Search for the cell housing the specified text and yield its [X, Y] center coordinate. 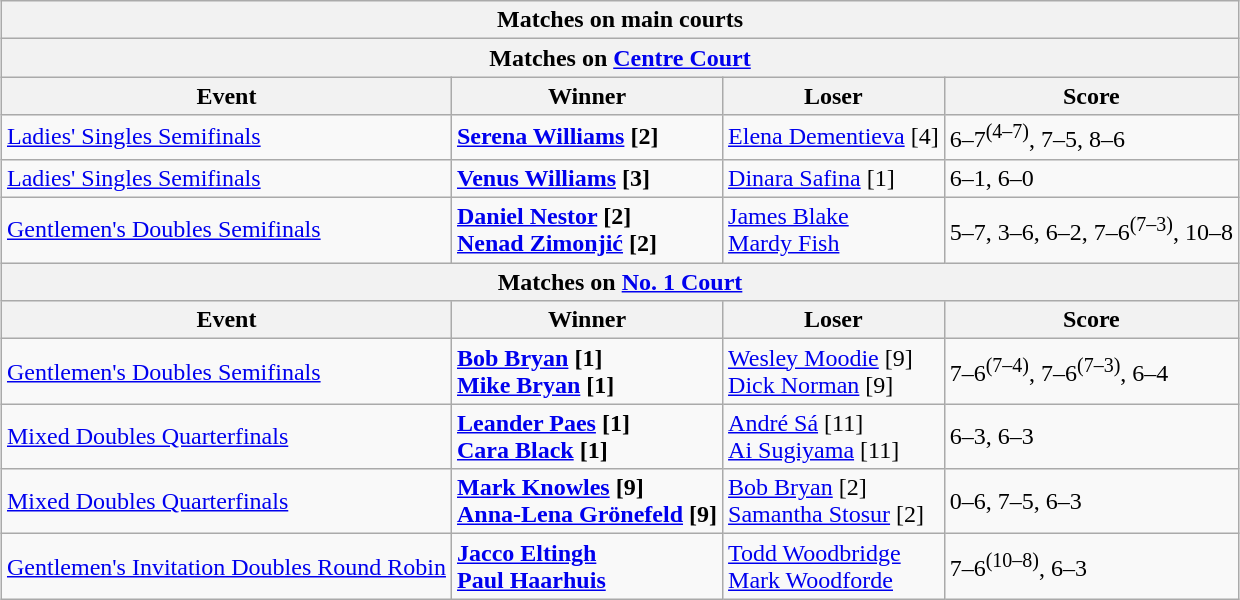
Serena Williams [2] [586, 138]
Matches on No. 1 Court [620, 282]
0–6, 7–5, 6–3 [1091, 502]
Venus Williams [3] [586, 178]
Leander Paes [1] Cara Black [1] [586, 436]
Elena Dementieva [4] [834, 138]
Bob Bryan [2] Samantha Stosur [2] [834, 502]
James Blake Mardy Fish [834, 230]
Wesley Moodie [9] Dick Norman [9] [834, 372]
Dinara Safina [1] [834, 178]
7–6(7–4), 7–6(7–3), 6–4 [1091, 372]
7–6(10–8), 6–3 [1091, 566]
Gentlemen's Invitation Doubles Round Robin [226, 566]
6–1, 6–0 [1091, 178]
André Sá [11] Ai Sugiyama [11] [834, 436]
6–3, 6–3 [1091, 436]
Mark Knowles [9] Anna-Lena Grönefeld [9] [586, 502]
6–7(4–7), 7–5, 8–6 [1091, 138]
Jacco Eltingh Paul Haarhuis [586, 566]
5–7, 3–6, 6–2, 7–6(7–3), 10–8 [1091, 230]
Todd Woodbridge Mark Woodforde [834, 566]
Matches on Centre Court [620, 58]
Bob Bryan [1] Mike Bryan [1] [586, 372]
Daniel Nestor [2] Nenad Zimonjić [2] [586, 230]
Matches on main courts [620, 20]
